Detect which cell encompasses the target text, then output its [X, Y] center coordinate. 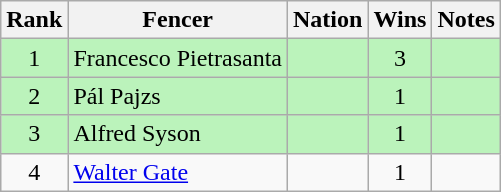
Wins [400, 20]
Nation [328, 20]
2 [34, 96]
Walter Gate [178, 172]
Fencer [178, 20]
Pál Pajzs [178, 96]
Notes [466, 20]
Alfred Syson [178, 134]
4 [34, 172]
Rank [34, 20]
Francesco Pietrasanta [178, 58]
